Provide the (x, y) coordinate of the cell's center where the given text is located.  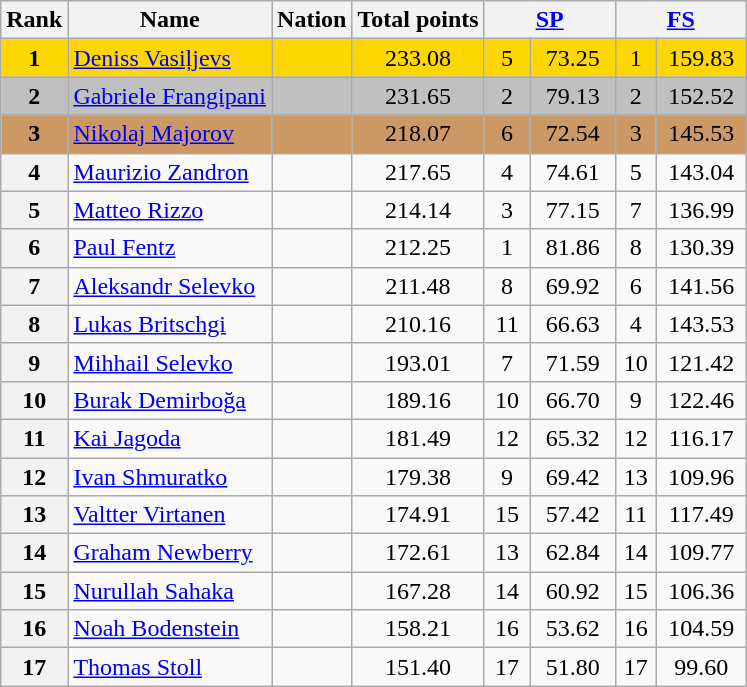
Name (170, 20)
106.36 (701, 591)
172.61 (418, 553)
69.92 (572, 286)
SP (550, 20)
117.49 (701, 515)
143.53 (701, 324)
71.59 (572, 362)
72.54 (572, 134)
79.13 (572, 96)
Nikolaj Majorov (170, 134)
214.14 (418, 210)
Burak Demirboğa (170, 400)
231.65 (418, 96)
152.52 (701, 96)
Paul Fentz (170, 248)
122.46 (701, 400)
158.21 (418, 629)
81.86 (572, 248)
Total points (418, 20)
66.63 (572, 324)
174.91 (418, 515)
Kai Jagoda (170, 438)
77.15 (572, 210)
151.40 (418, 667)
136.99 (701, 210)
116.17 (701, 438)
53.62 (572, 629)
217.65 (418, 172)
181.49 (418, 438)
Ivan Shmuratko (170, 477)
109.96 (701, 477)
233.08 (418, 58)
109.77 (701, 553)
66.70 (572, 400)
193.01 (418, 362)
212.25 (418, 248)
145.53 (701, 134)
Deniss Vasiļjevs (170, 58)
Maurizio Zandron (170, 172)
179.38 (418, 477)
Valtter Virtanen (170, 515)
FS (680, 20)
99.60 (701, 667)
Thomas Stoll (170, 667)
Matteo Rizzo (170, 210)
57.42 (572, 515)
74.61 (572, 172)
62.84 (572, 553)
Graham Newberry (170, 553)
121.42 (701, 362)
159.83 (701, 58)
104.59 (701, 629)
73.25 (572, 58)
65.32 (572, 438)
130.39 (701, 248)
Noah Bodenstein (170, 629)
Gabriele Frangipani (170, 96)
210.16 (418, 324)
60.92 (572, 591)
Aleksandr Selevko (170, 286)
189.16 (418, 400)
218.07 (418, 134)
51.80 (572, 667)
Rank (34, 20)
Lukas Britschgi (170, 324)
167.28 (418, 591)
Nation (312, 20)
Mihhail Selevko (170, 362)
141.56 (701, 286)
211.48 (418, 286)
143.04 (701, 172)
69.42 (572, 477)
Nurullah Sahaka (170, 591)
